Detect which cell encompasses the target text, then output its [X, Y] center coordinate. 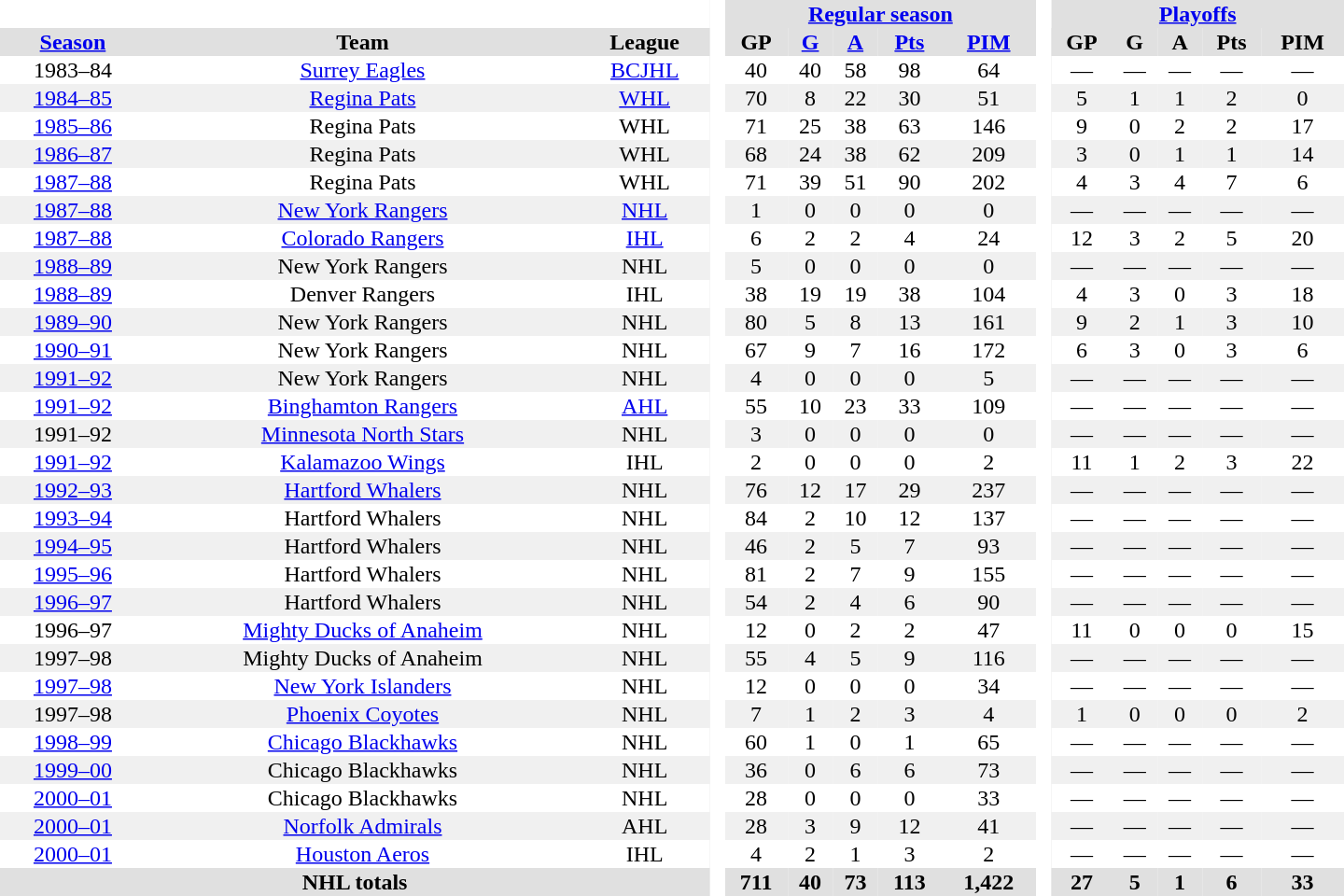
Team [362, 42]
109 [988, 406]
113 [910, 882]
1,422 [988, 882]
1985–86 [73, 126]
NHL totals [355, 882]
1995–96 [73, 574]
46 [756, 546]
34 [988, 686]
Colorado Rangers [362, 238]
New York Islanders [362, 686]
1986–87 [73, 154]
16 [910, 350]
30 [910, 98]
81 [756, 574]
65 [988, 742]
39 [810, 182]
63 [910, 126]
58 [855, 70]
67 [756, 350]
Minnesota North Stars [362, 434]
14 [1303, 154]
68 [756, 154]
1999–00 [73, 770]
Season [73, 42]
23 [855, 406]
1983–84 [73, 70]
Houston Aeros [362, 854]
Phoenix Coyotes [362, 714]
1989–90 [73, 322]
18 [1303, 294]
202 [988, 182]
104 [988, 294]
Kalamazoo Wings [362, 462]
15 [1303, 630]
25 [810, 126]
62 [910, 154]
54 [756, 602]
209 [988, 154]
Norfolk Admirals [362, 826]
137 [988, 518]
1998–99 [73, 742]
98 [910, 70]
84 [756, 518]
64 [988, 70]
27 [1081, 882]
Playoffs [1197, 14]
29 [910, 490]
1993–94 [73, 518]
Denver Rangers [362, 294]
1990–91 [73, 350]
93 [988, 546]
20 [1303, 238]
13 [910, 322]
47 [988, 630]
1992–93 [73, 490]
36 [756, 770]
116 [988, 658]
Regular season [880, 14]
80 [756, 322]
60 [756, 742]
Binghamton Rangers [362, 406]
146 [988, 126]
237 [988, 490]
172 [988, 350]
70 [756, 98]
76 [756, 490]
155 [988, 574]
League [644, 42]
41 [988, 826]
1994–95 [73, 546]
161 [988, 322]
711 [756, 882]
1984–85 [73, 98]
BCJHL [644, 70]
Surrey Eagles [362, 70]
